Determine the [x, y] coordinate at the center of the cell enclosing the given text.  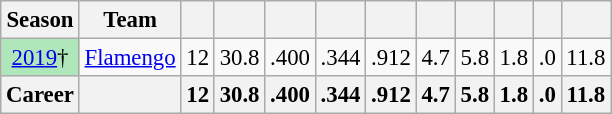
2019† [40, 58]
Team [130, 20]
Flamengo [130, 58]
Career [40, 95]
Season [40, 20]
